For the text-containing cell, return its midpoint in [X, Y] coordinate format. 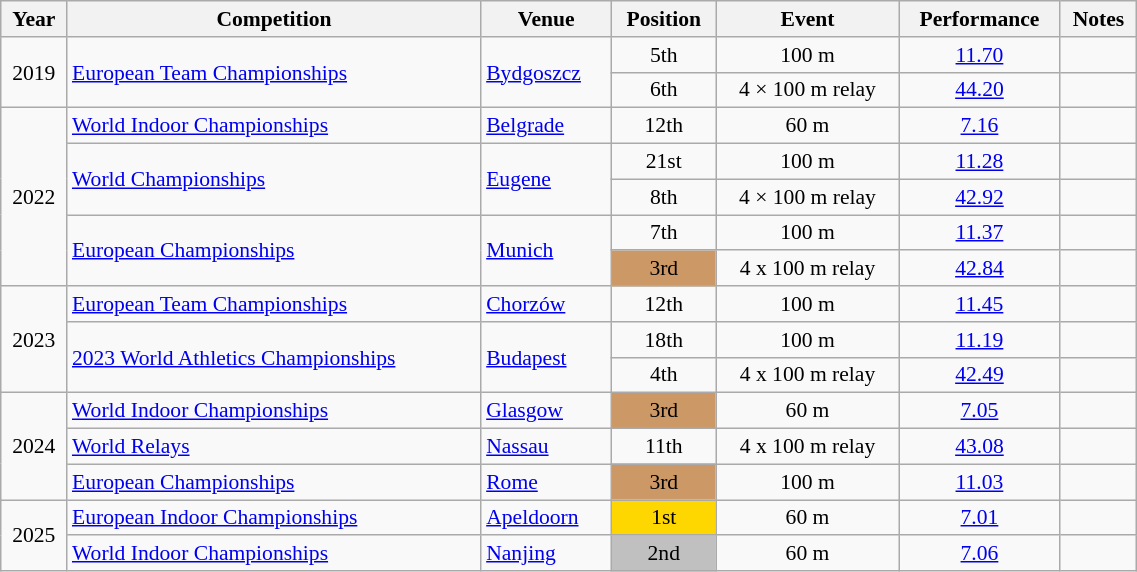
2023 World Athletics Championships [274, 358]
7.05 [980, 411]
11.28 [980, 162]
Budapest [546, 358]
11.45 [980, 304]
11th [664, 447]
7th [664, 233]
6th [664, 90]
World Championships [274, 180]
11.03 [980, 482]
42.49 [980, 375]
2025 [34, 536]
Position [664, 19]
8th [664, 197]
21st [664, 162]
Event [808, 19]
11.19 [980, 340]
18th [664, 340]
Apeldoorn [546, 518]
42.84 [980, 269]
7.16 [980, 126]
Belgrade [546, 126]
Munich [546, 250]
Performance [980, 19]
7.01 [980, 518]
2024 [34, 446]
11.70 [980, 55]
5th [664, 55]
Glasgow [546, 411]
2019 [34, 72]
43.08 [980, 447]
2022 [34, 197]
7.06 [980, 554]
Nassau [546, 447]
Notes [1098, 19]
World Relays [274, 447]
42.92 [980, 197]
2nd [664, 554]
Chorzów [546, 304]
Venue [546, 19]
Competition [274, 19]
Bydgoszcz [546, 72]
Rome [546, 482]
2023 [34, 340]
European Indoor Championships [274, 518]
Eugene [546, 180]
44.20 [980, 90]
1st [664, 518]
Nanjing [546, 554]
11.37 [980, 233]
Year [34, 19]
4th [664, 375]
